Capture the cell that displays the provided text and extract its (x, y) central coordinate. 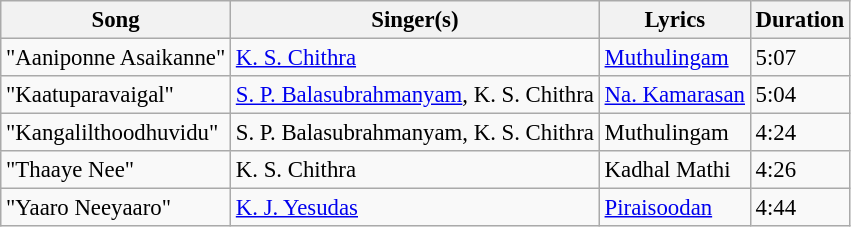
"Thaaye Nee" (116, 170)
Duration (800, 20)
4:24 (800, 133)
"Kangalilthoodhuvidu" (116, 133)
5:04 (800, 95)
Na. Kamarasan (674, 95)
K. J. Yesudas (416, 208)
Kadhal Mathi (674, 170)
4:44 (800, 208)
Song (116, 20)
5:07 (800, 58)
Piraisoodan (674, 208)
Lyrics (674, 20)
"Aaniponne Asaikanne" (116, 58)
4:26 (800, 170)
"Kaatuparavaigal" (116, 95)
Singer(s) (416, 20)
"Yaaro Neeyaaro" (116, 208)
